Detect which cell encompasses the target text, then output its [X, Y] center coordinate. 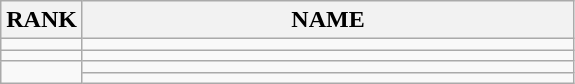
NAME [328, 20]
RANK [42, 20]
